Return the [X, Y] coordinate for the center point of the cell that contains the specified text.  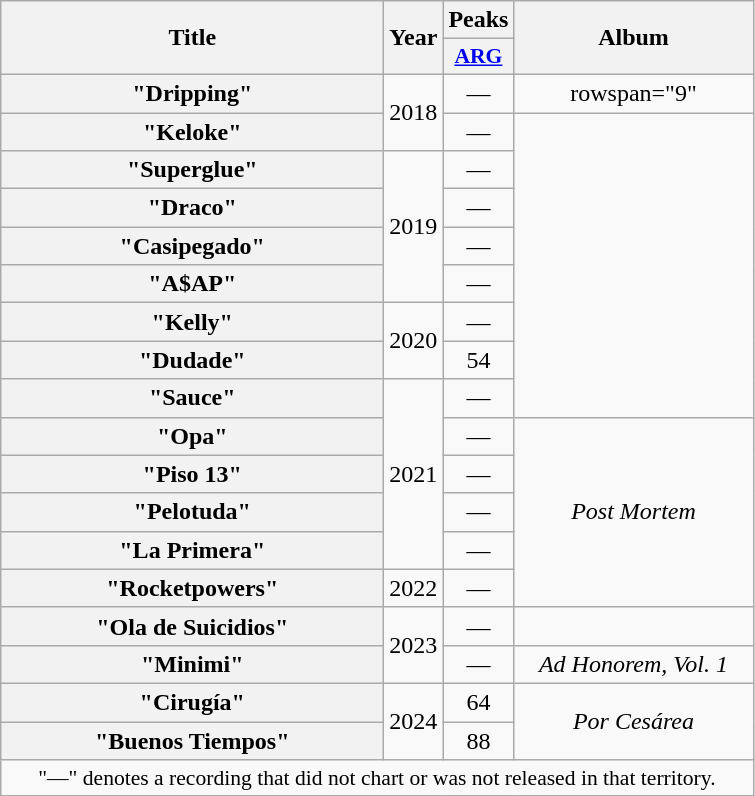
rowspan="9" [634, 93]
"Casipegado" [192, 246]
"La Primera" [192, 550]
"Keloke" [192, 131]
"Pelotuda" [192, 512]
64 [478, 702]
2020 [414, 341]
"Draco" [192, 208]
"—" denotes a recording that did not chart or was not released in that territory. [377, 778]
"Ola de Suicidios" [192, 626]
54 [478, 360]
"Piso 13" [192, 474]
2024 [414, 721]
"A$AP" [192, 284]
Title [192, 38]
Ad Honorem, Vol. 1 [634, 664]
2021 [414, 474]
"Rocketpowers" [192, 588]
2019 [414, 227]
"Opa" [192, 436]
"Minimi" [192, 664]
2022 [414, 588]
ARG [478, 57]
"Cirugía" [192, 702]
"Kelly" [192, 322]
2023 [414, 645]
"Superglue" [192, 170]
"Buenos Tiempos" [192, 741]
"Dudade" [192, 360]
"Sauce" [192, 398]
Post Mortem [634, 512]
Por Cesárea [634, 721]
Peaks [478, 20]
Year [414, 38]
Album [634, 38]
2018 [414, 112]
88 [478, 741]
"Dripping" [192, 93]
